Identify which cell holds the provided text, then report its (x, y) central coordinate. 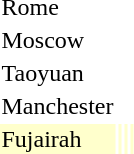
Moscow (58, 40)
Manchester (58, 106)
Taoyuan (58, 73)
Fujairah (58, 139)
